Capture the cell that displays the provided text and extract its (X, Y) central coordinate. 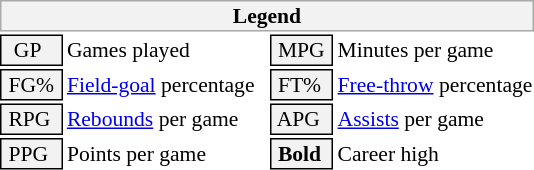
Free-throw percentage (435, 85)
Minutes per game (435, 50)
Points per game (166, 154)
Bold (302, 154)
MPG (302, 50)
RPG (31, 120)
APG (302, 120)
Rebounds per game (166, 120)
Assists per game (435, 120)
FG% (31, 85)
Legend (267, 16)
Career high (435, 154)
PPG (31, 154)
Field-goal percentage (166, 85)
Games played (166, 50)
GP (31, 50)
FT% (302, 85)
